For the text-containing cell, return its midpoint in [x, y] coordinate format. 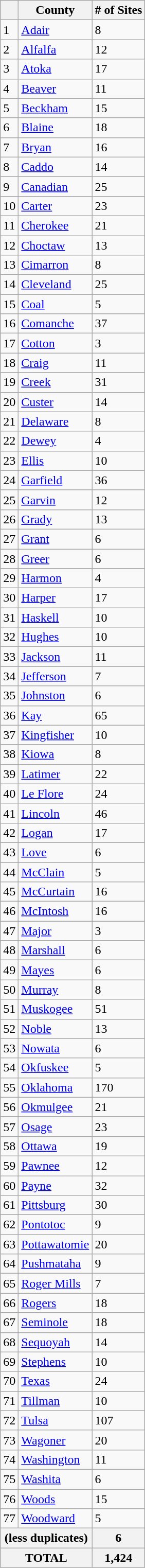
Okmulgee [56, 1107]
Stephens [56, 1362]
63 [9, 1244]
61 [9, 1205]
Cherokee [56, 225]
66 [9, 1303]
35 [9, 696]
Coal [56, 304]
Osage [56, 1126]
McClain [56, 872]
47 [9, 931]
Craig [56, 363]
2 [9, 49]
68 [9, 1342]
Johnston [56, 696]
40 [9, 794]
Custer [56, 402]
Choctaw [56, 245]
Cleveland [56, 285]
County [56, 10]
Carter [56, 206]
Major [56, 931]
Garvin [56, 500]
Harper [56, 598]
Pottawatomie [56, 1244]
57 [9, 1126]
Le Flore [56, 794]
55 [9, 1087]
Wagoner [56, 1440]
Pittsburg [56, 1205]
58 [9, 1146]
Atoka [56, 69]
Tulsa [56, 1420]
Latimer [56, 774]
38 [9, 754]
Comanche [56, 324]
Pontotoc [56, 1225]
Okfuskee [56, 1068]
Sequoyah [56, 1342]
26 [9, 519]
34 [9, 676]
Canadian [56, 186]
29 [9, 578]
74 [9, 1459]
64 [9, 1264]
Haskell [56, 618]
49 [9, 970]
Caddo [56, 167]
Woods [56, 1499]
Bryan [56, 147]
56 [9, 1107]
77 [9, 1519]
54 [9, 1068]
Blaine [56, 128]
67 [9, 1323]
Noble [56, 1029]
Creek [56, 382]
Grady [56, 519]
Ottawa [56, 1146]
Beckham [56, 108]
Pawnee [56, 1166]
Murray [56, 990]
(less duplicates) [46, 1538]
Payne [56, 1185]
50 [9, 990]
Ellis [56, 461]
Greer [56, 558]
27 [9, 539]
39 [9, 774]
Hughes [56, 637]
53 [9, 1048]
Garfield [56, 480]
Adair [56, 30]
Delaware [56, 421]
72 [9, 1420]
Muskogee [56, 1009]
62 [9, 1225]
28 [9, 558]
Jackson [56, 657]
Texas [56, 1381]
76 [9, 1499]
60 [9, 1185]
42 [9, 833]
Nowata [56, 1048]
Grant [56, 539]
43 [9, 852]
107 [118, 1420]
Harmon [56, 578]
Lincoln [56, 813]
69 [9, 1362]
Marshall [56, 950]
44 [9, 872]
TOTAL [46, 1558]
1,424 [118, 1558]
Alfalfa [56, 49]
75 [9, 1479]
Logan [56, 833]
Oklahoma [56, 1087]
59 [9, 1166]
52 [9, 1029]
Tillman [56, 1401]
Kay [56, 715]
Mayes [56, 970]
Roger Mills [56, 1283]
Kingfisher [56, 735]
70 [9, 1381]
McCurtain [56, 892]
73 [9, 1440]
Woodward [56, 1519]
Cotton [56, 343]
1 [9, 30]
Cimarron [56, 265]
Love [56, 852]
41 [9, 813]
McIntosh [56, 911]
33 [9, 657]
Dewey [56, 441]
Kiowa [56, 754]
Rogers [56, 1303]
# of Sites [118, 10]
170 [118, 1087]
45 [9, 892]
48 [9, 950]
71 [9, 1401]
Pushmataha [56, 1264]
Washita [56, 1479]
Seminole [56, 1323]
Washington [56, 1459]
Beaver [56, 89]
Jefferson [56, 676]
